Provide the (X, Y) coordinate of the cell's center where the given text is located.  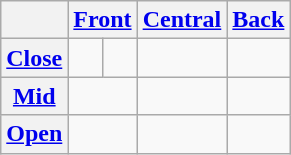
Front (102, 20)
Mid (34, 96)
Back (258, 20)
Close (34, 58)
Central (182, 20)
Open (34, 134)
